Search for the cell housing the specified text and yield its (X, Y) center coordinate. 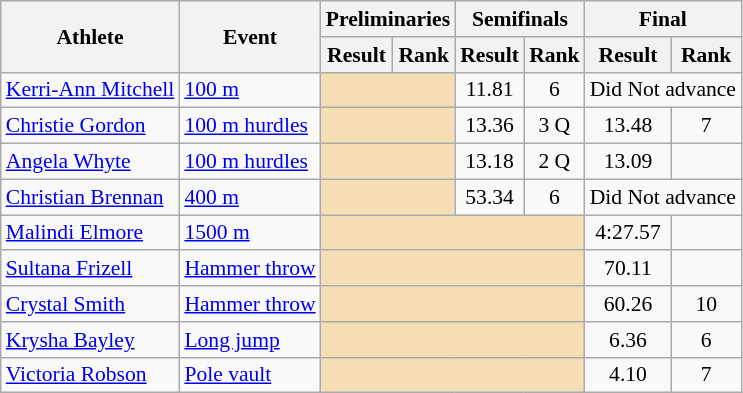
Christian Brennan (90, 197)
Kerri-Ann Mitchell (90, 90)
2 Q (554, 162)
Malindi Elmore (90, 233)
11.81 (490, 90)
Preliminaries (388, 19)
Christie Gordon (90, 126)
Krysha Bayley (90, 340)
Sultana Frizell (90, 269)
Victoria Robson (90, 375)
400 m (250, 197)
1500 m (250, 233)
Athlete (90, 36)
60.26 (628, 304)
Pole vault (250, 375)
10 (706, 304)
3 Q (554, 126)
53.34 (490, 197)
13.36 (490, 126)
13.09 (628, 162)
Final (663, 19)
4.10 (628, 375)
Long jump (250, 340)
70.11 (628, 269)
100 m (250, 90)
Event (250, 36)
Angela Whyte (90, 162)
Semifinals (520, 19)
13.48 (628, 126)
13.18 (490, 162)
Crystal Smith (90, 304)
6.36 (628, 340)
4:27.57 (628, 233)
